From the cell containing the given text, extract its center point as (x, y) coordinate. 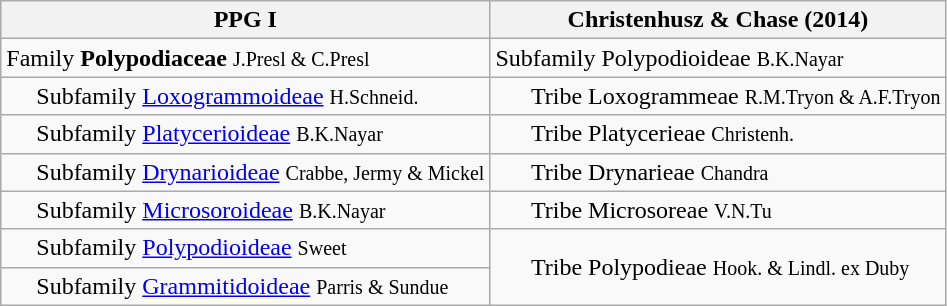
Subfamily Polypodioideae B.K.Nayar (718, 58)
Tribe Loxogrammeae R.M.Tryon & A.F.Tryon (718, 96)
Subfamily Grammitidoideae Parris & Sundue (246, 286)
PPG I (246, 20)
Subfamily Microsoroideae B.K.Nayar (246, 210)
Tribe Platycerieae Christenh. (718, 134)
Subfamily Loxogrammoideae H.Schneid. (246, 96)
Tribe Microsoreae V.N.Tu (718, 210)
Tribe Polypodieae Hook. & Lindl. ex Duby (718, 267)
Subfamily Drynarioideae Crabbe, Jermy & Mickel (246, 172)
Subfamily Platycerioideae B.K.Nayar (246, 134)
Tribe Drynarieae Chandra (718, 172)
Christenhusz & Chase (2014) (718, 20)
Family Polypodiaceae J.Presl & C.Presl (246, 58)
Subfamily Polypodioideae Sweet (246, 248)
